Search for the cell housing the specified text and yield its (X, Y) center coordinate. 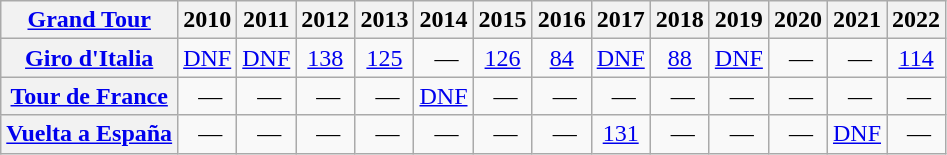
138 (326, 58)
2015 (502, 20)
88 (680, 58)
114 (916, 58)
2021 (856, 20)
Tour de France (90, 96)
2016 (562, 20)
Vuelta a España (90, 134)
2019 (738, 20)
2013 (384, 20)
2018 (680, 20)
2012 (326, 20)
Giro d'Italia (90, 58)
2020 (798, 20)
2014 (444, 20)
2017 (620, 20)
2011 (266, 20)
2022 (916, 20)
84 (562, 58)
Grand Tour (90, 20)
2010 (208, 20)
131 (620, 134)
126 (502, 58)
125 (384, 58)
